Locate the cell with the specified text and output its (X, Y) center coordinate. 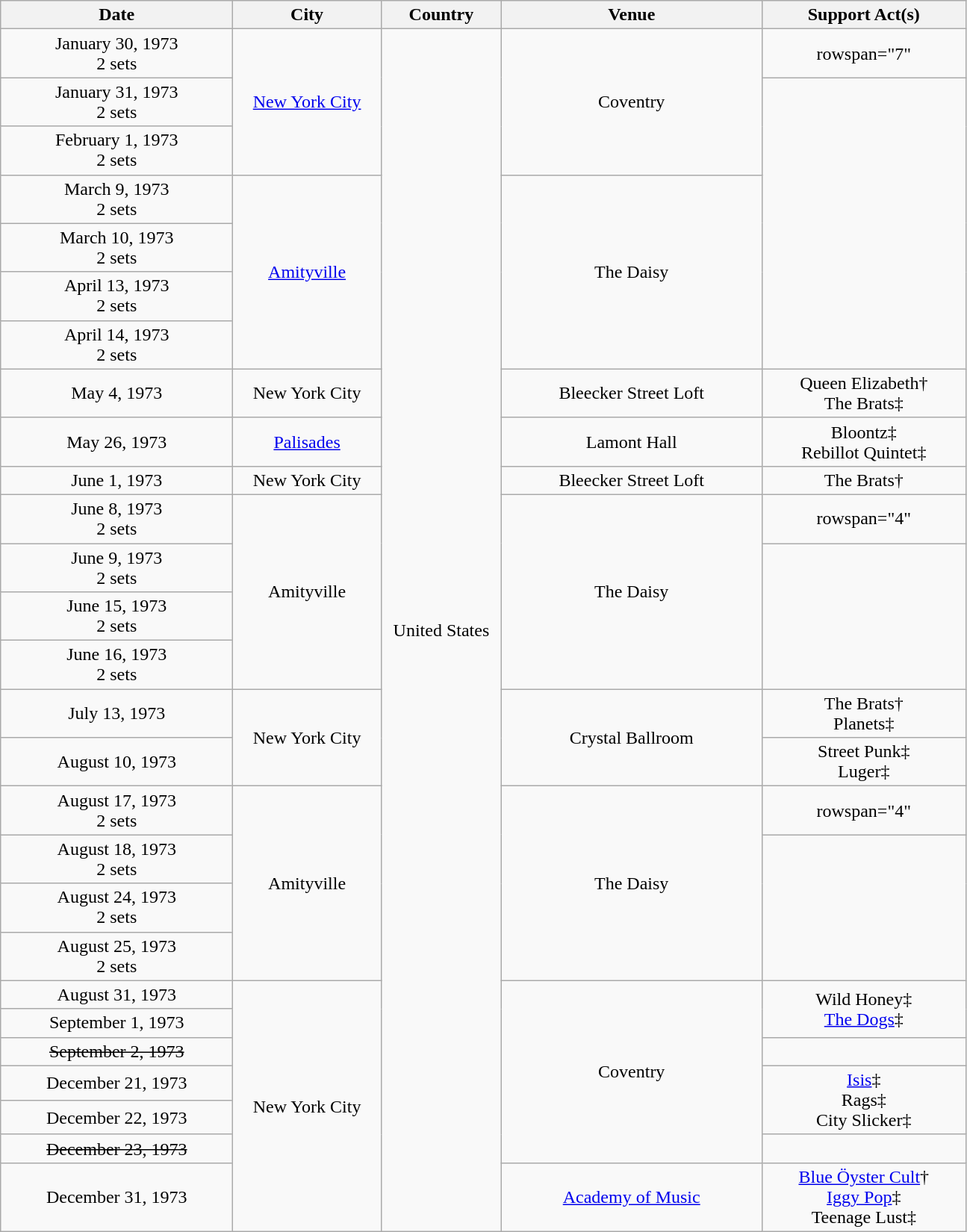
September 1, 1973 (116, 1023)
Crystal Ballroom (632, 738)
Palisades (308, 442)
Bloontz‡Rebillot Quintet‡ (864, 442)
April 14, 19732 sets (116, 345)
Support Act(s) (864, 15)
Academy of Music (632, 1197)
The Brats† (864, 480)
Lamont Hall (632, 442)
September 2, 1973 (116, 1051)
July 13, 1973 (116, 714)
August 17, 19732 sets (116, 811)
March 10, 19732 sets (116, 248)
December 22, 1973 (116, 1117)
June 9, 19732 sets (116, 567)
April 13, 19732 sets (116, 296)
Isis‡Rags‡City Slicker‡ (864, 1100)
January 31, 19732 sets (116, 102)
May 26, 1973 (116, 442)
June 15, 19732 sets (116, 617)
Venue (632, 15)
August 31, 1973 (116, 995)
June 1, 1973 (116, 480)
rowspan="7" (864, 54)
August 18, 19732 sets (116, 859)
December 31, 1973 (116, 1197)
May 4, 1973 (116, 393)
Blue Öyster Cult†Iggy Pop‡Teenage Lust‡ (864, 1197)
United States (441, 630)
August 25, 19732 sets (116, 956)
March 9, 19732 sets (116, 199)
December 21, 1973 (116, 1083)
December 23, 1973 (116, 1148)
Street Punk‡Luger‡ (864, 762)
August 24, 19732 sets (116, 908)
The Brats†Planets‡ (864, 714)
Queen Elizabeth†The Brats‡ (864, 393)
June 8, 19732 sets (116, 518)
City (308, 15)
Country (441, 15)
Wild Honey‡The Dogs‡ (864, 1009)
August 10, 1973 (116, 762)
January 30, 19732 sets (116, 54)
Date (116, 15)
February 1, 19732 sets (116, 151)
June 16, 19732 sets (116, 665)
